Return the (x, y) coordinate for the center point of the cell that contains the specified text.  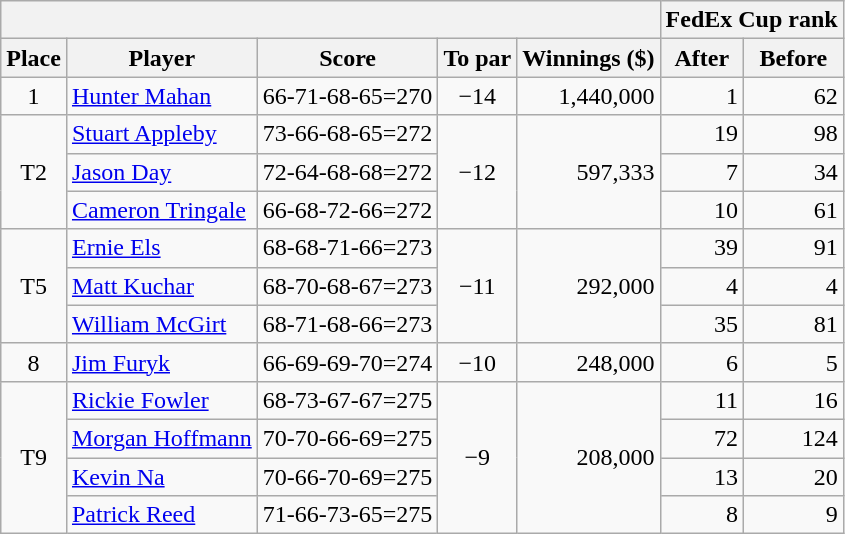
T5 (34, 286)
5 (793, 362)
Morgan Hoffmann (162, 438)
68-71-68-66=273 (348, 324)
Matt Kuchar (162, 286)
70-66-70-69=275 (348, 477)
−9 (478, 457)
35 (702, 324)
68-70-68-67=273 (348, 286)
−14 (478, 96)
After (702, 58)
34 (793, 172)
Patrick Reed (162, 515)
71-66-73-65=275 (348, 515)
597,333 (588, 172)
Jason Day (162, 172)
Winnings ($) (588, 58)
To par (478, 58)
Rickie Fowler (162, 400)
16 (793, 400)
9 (793, 515)
Cameron Tringale (162, 210)
66-71-68-65=270 (348, 96)
66-68-72-66=272 (348, 210)
39 (702, 248)
6 (702, 362)
Kevin Na (162, 477)
−11 (478, 286)
73-66-68-65=272 (348, 134)
70-70-66-69=275 (348, 438)
T2 (34, 172)
10 (702, 210)
−12 (478, 172)
FedEx Cup rank (752, 20)
72-64-68-68=272 (348, 172)
Player (162, 58)
248,000 (588, 362)
81 (793, 324)
66-69-69-70=274 (348, 362)
11 (702, 400)
208,000 (588, 457)
William McGirt (162, 324)
91 (793, 248)
7 (702, 172)
19 (702, 134)
98 (793, 134)
62 (793, 96)
61 (793, 210)
72 (702, 438)
Ernie Els (162, 248)
Hunter Mahan (162, 96)
Score (348, 58)
1,440,000 (588, 96)
Before (793, 58)
−10 (478, 362)
Stuart Appleby (162, 134)
Place (34, 58)
Jim Furyk (162, 362)
13 (702, 477)
124 (793, 438)
292,000 (588, 286)
20 (793, 477)
68-68-71-66=273 (348, 248)
T9 (34, 457)
68-73-67-67=275 (348, 400)
